Extract the [x, y] coordinate from the center of the cell holding the provided text.  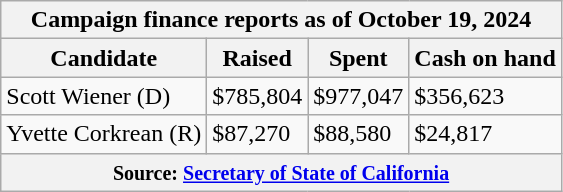
$785,804 [258, 96]
Raised [258, 58]
Yvette Corkrean (R) [104, 134]
Source: Secretary of State of California [282, 172]
Campaign finance reports as of October 19, 2024 [282, 20]
$356,623 [485, 96]
Cash on hand [485, 58]
$87,270 [258, 134]
Scott Wiener (D) [104, 96]
Spent [358, 58]
$24,817 [485, 134]
$88,580 [358, 134]
$977,047 [358, 96]
Candidate [104, 58]
